Pinpoint the cell where the given text exists, returning its [X, Y] midpoint coordinate. 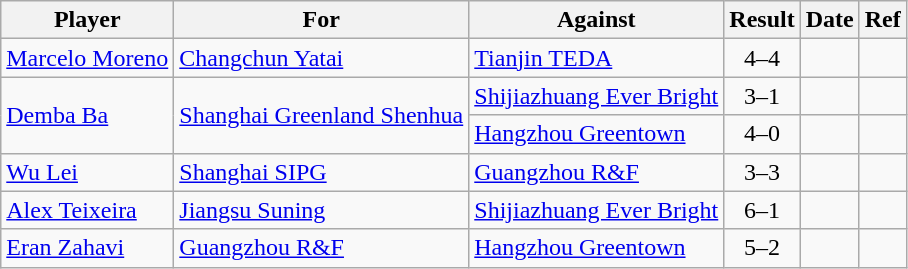
Changchun Yatai [322, 58]
Against [596, 20]
Demba Ba [88, 115]
Date [830, 20]
Alex Teixeira [88, 210]
3–1 [762, 96]
6–1 [762, 210]
4–4 [762, 58]
Player [88, 20]
Result [762, 20]
Eran Zahavi [88, 248]
Jiangsu Suning [322, 210]
For [322, 20]
Ref [882, 20]
Tianjin TEDA [596, 58]
5–2 [762, 248]
Marcelo Moreno [88, 58]
Shanghai Greenland Shenhua [322, 115]
Shanghai SIPG [322, 172]
Wu Lei [88, 172]
4–0 [762, 134]
3–3 [762, 172]
